Provide the (x, y) coordinate of the cell's center where the given text is located.  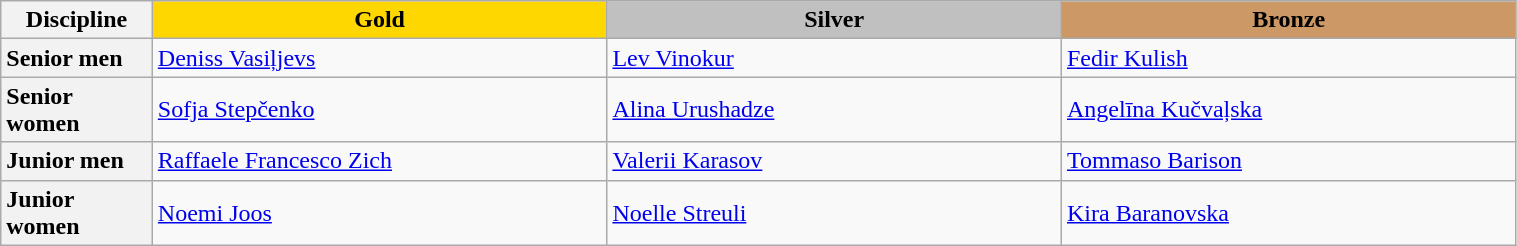
Angelīna Kučvaļska (1288, 110)
Discipline (77, 20)
Fedir Kulish (1288, 58)
Kira Baranovska (1288, 212)
Senior men (77, 58)
Alina Urushadze (834, 110)
Noelle Streuli (834, 212)
Silver (834, 20)
Bronze (1288, 20)
Junior women (77, 212)
Raffaele Francesco Zich (380, 161)
Deniss Vasiļjevs (380, 58)
Tommaso Barison (1288, 161)
Lev Vinokur (834, 58)
Senior women (77, 110)
Junior men (77, 161)
Sofja Stepčenko (380, 110)
Valerii Karasov (834, 161)
Gold (380, 20)
Noemi Joos (380, 212)
